Return the (X, Y) coordinate for the center point of the cell that contains the specified text.  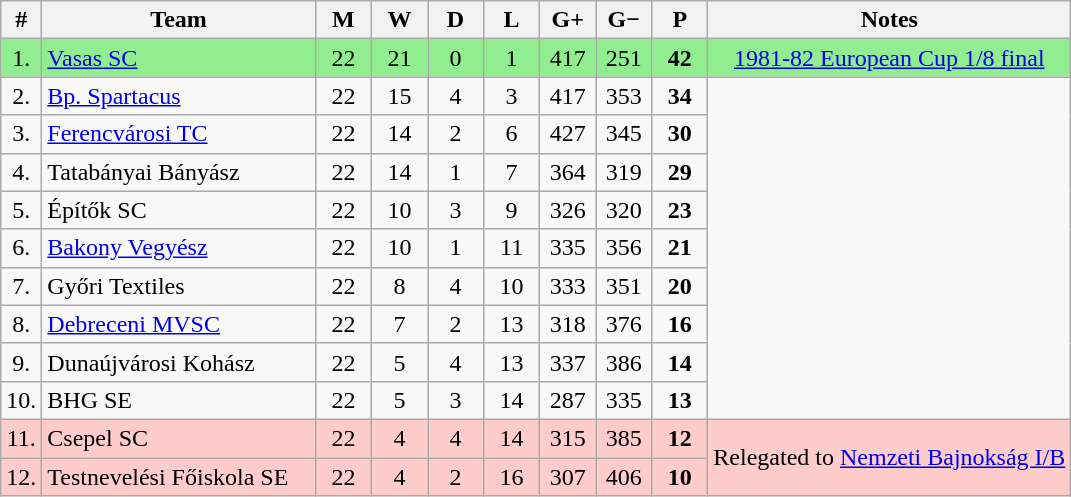
30 (680, 134)
326 (568, 210)
351 (624, 286)
42 (680, 58)
BHG SE (179, 400)
12. (22, 477)
34 (680, 96)
Bakony Vegyész (179, 248)
7. (22, 286)
W (399, 20)
318 (568, 324)
345 (624, 134)
11. (22, 438)
364 (568, 172)
386 (624, 362)
Építők SC (179, 210)
385 (624, 438)
333 (568, 286)
G+ (568, 20)
5. (22, 210)
15 (399, 96)
Debreceni MVSC (179, 324)
406 (624, 477)
M (343, 20)
9. (22, 362)
Tatabányai Bányász (179, 172)
L (512, 20)
G− (624, 20)
3. (22, 134)
12 (680, 438)
29 (680, 172)
P (680, 20)
Ferencvárosi TC (179, 134)
# (22, 20)
Győri Textiles (179, 286)
4. (22, 172)
1. (22, 58)
8 (399, 286)
320 (624, 210)
Vasas SC (179, 58)
Team (179, 20)
8. (22, 324)
6. (22, 248)
Notes (890, 20)
9 (512, 210)
319 (624, 172)
20 (680, 286)
315 (568, 438)
Relegated to Nemzeti Bajnokság I/B (890, 457)
287 (568, 400)
Bp. Spartacus (179, 96)
427 (568, 134)
376 (624, 324)
D (456, 20)
10. (22, 400)
Csepel SC (179, 438)
1981-82 European Cup 1/8 final (890, 58)
2. (22, 96)
0 (456, 58)
337 (568, 362)
23 (680, 210)
6 (512, 134)
Testnevelési Főiskola SE (179, 477)
353 (624, 96)
307 (568, 477)
Dunaújvárosi Kohász (179, 362)
356 (624, 248)
11 (512, 248)
251 (624, 58)
